Provide the [x, y] coordinate of the cell's center where the given text is located.  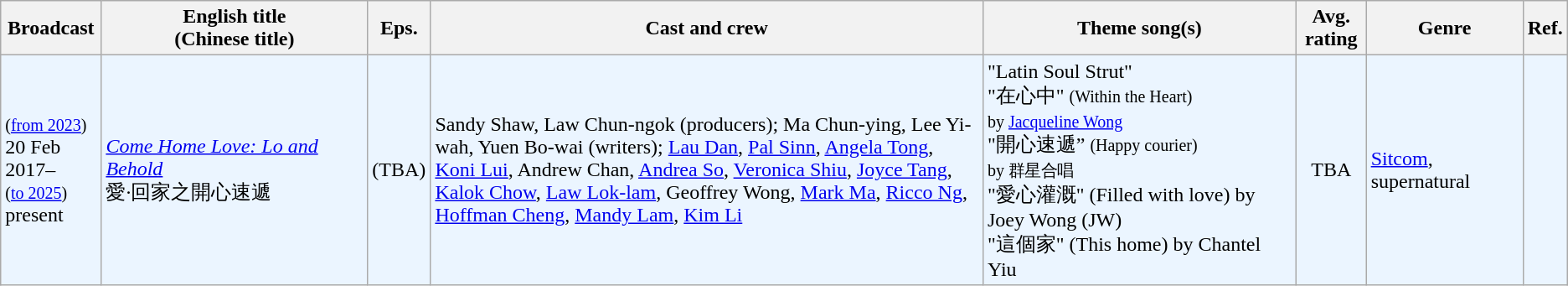
TBA [1331, 170]
Sitcom, supernatural [1444, 170]
Theme song(s) [1139, 29]
Avg. rating [1331, 29]
(from 2023) 20 Feb 2017–(to 2025)present [51, 170]
Come Home Love: Lo and Behold 愛·回家之開心速遞 [235, 170]
English title (Chinese title) [235, 29]
Eps. [399, 29]
(TBA) [399, 170]
Broadcast [51, 29]
Ref. [1545, 29]
Cast and crew [707, 29]
Genre [1444, 29]
